From the cell containing the given text, extract its center point as [X, Y] coordinate. 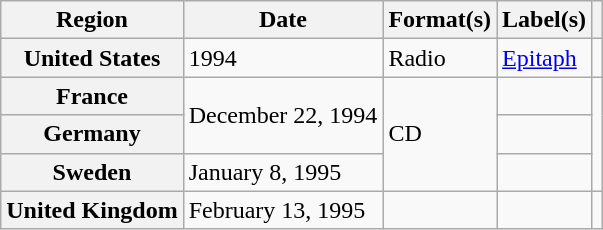
Radio [440, 58]
Region [92, 20]
February 13, 1995 [283, 210]
1994 [283, 58]
Label(s) [544, 20]
CD [440, 134]
United Kingdom [92, 210]
Sweden [92, 172]
United States [92, 58]
Date [283, 20]
Format(s) [440, 20]
France [92, 96]
Germany [92, 134]
December 22, 1994 [283, 115]
Epitaph [544, 58]
January 8, 1995 [283, 172]
